From the cell containing the given text, extract its center point as (X, Y) coordinate. 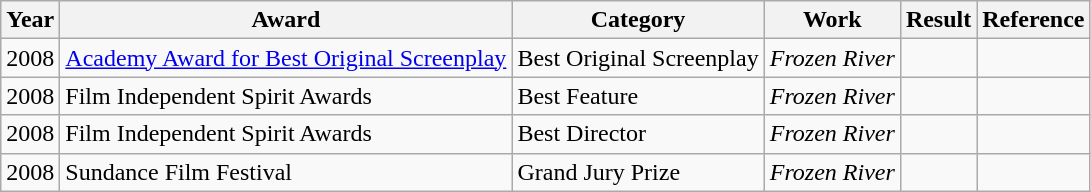
Reference (1034, 20)
Category (638, 20)
Result (938, 20)
Best Original Screenplay (638, 58)
Best Feature (638, 96)
Grand Jury Prize (638, 172)
Sundance Film Festival (286, 172)
Best Director (638, 134)
Academy Award for Best Original Screenplay (286, 58)
Year (30, 20)
Award (286, 20)
Work (832, 20)
